For the text-containing cell, return its midpoint in (X, Y) coordinate format. 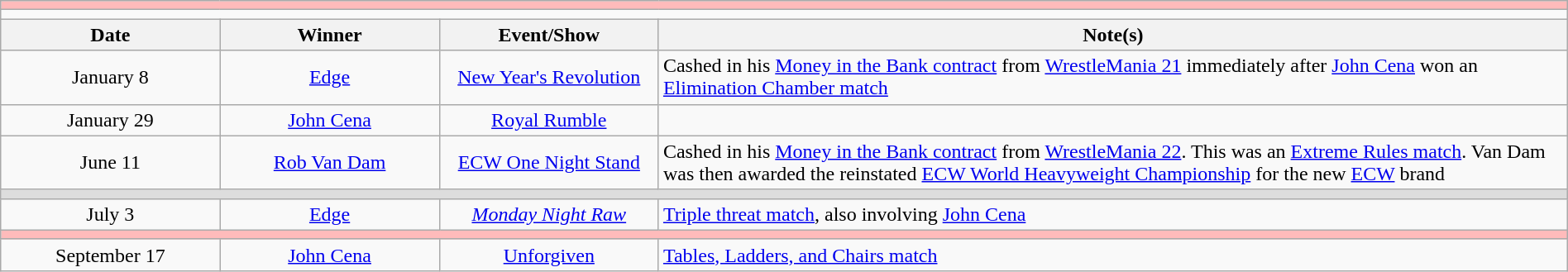
Royal Rumble (549, 120)
June 11 (111, 162)
Note(s) (1113, 35)
ECW One Night Stand (549, 162)
Event/Show (549, 35)
Unforgiven (549, 255)
September 17 (111, 255)
Triple threat match, also involving John Cena (1113, 214)
Cashed in his Money in the Bank contract from WrestleMania 21 immediately after John Cena won an Elimination Chamber match (1113, 78)
Rob Van Dam (329, 162)
Monday Night Raw (549, 214)
Date (111, 35)
New Year's Revolution (549, 78)
January 29 (111, 120)
Winner (329, 35)
July 3 (111, 214)
Tables, Ladders, and Chairs match (1113, 255)
January 8 (111, 78)
